Locate the cell with the specified text and output its (x, y) center coordinate. 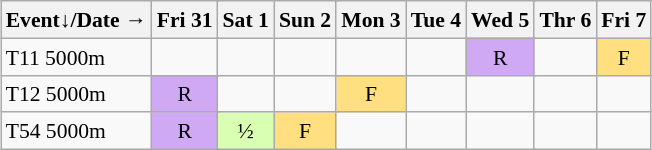
Fri 7 (624, 20)
Tue 4 (436, 20)
Thr 6 (565, 20)
T11 5000m (76, 56)
Fri 31 (185, 20)
T54 5000m (76, 130)
Event↓/Date → (76, 20)
Wed 5 (500, 20)
Mon 3 (370, 20)
Sun 2 (305, 20)
Sat 1 (246, 20)
T12 5000m (76, 94)
½ (246, 130)
